Extract the [x, y] coordinate from the center of the cell holding the provided text.  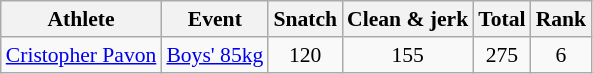
Clean & jerk [408, 19]
Snatch [305, 19]
155 [408, 55]
Boys' 85kg [214, 55]
Rank [562, 19]
6 [562, 55]
275 [502, 55]
120 [305, 55]
Cristopher Pavon [82, 55]
Total [502, 19]
Event [214, 19]
Athlete [82, 19]
